Search for the cell housing the specified text and yield its (x, y) center coordinate. 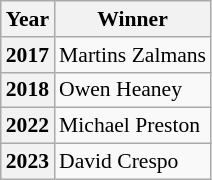
Michael Preston (132, 126)
Owen Heaney (132, 90)
Year (28, 19)
2018 (28, 90)
Martins Zalmans (132, 55)
2023 (28, 162)
David Crespo (132, 162)
2017 (28, 55)
Winner (132, 19)
2022 (28, 126)
